Locate the cell with the specified text and output its [x, y] center coordinate. 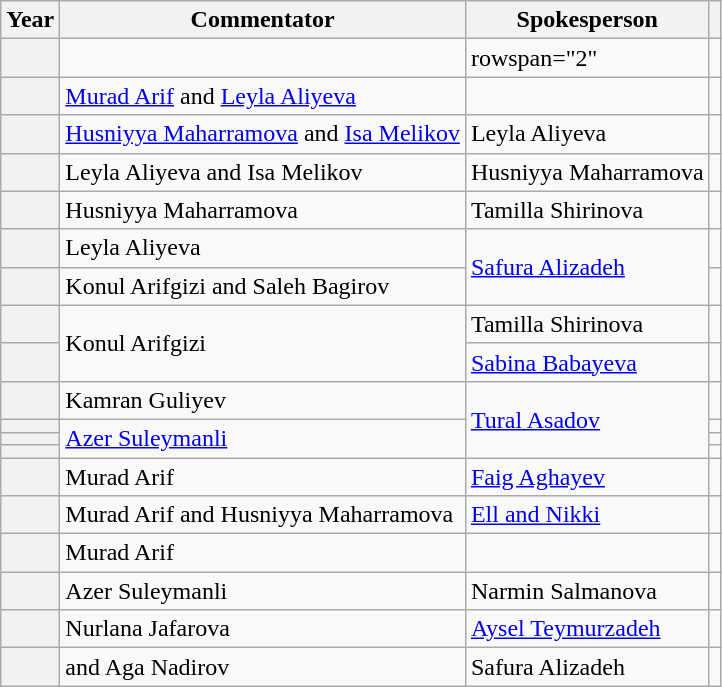
Tural Asadov [587, 419]
Sabina Babayeva [587, 362]
Narmin Salmanova [587, 591]
Faig Aghayev [587, 477]
Spokesperson [587, 20]
Leyla Aliyeva and Isa Melikov [263, 172]
Nurlana Jafarova [263, 629]
Kamran Guliyev [263, 400]
Aysel Teymurzadeh [587, 629]
Konul Arifgizi [263, 343]
Commentator [263, 20]
Murad Arif and Leyla Aliyeva [263, 96]
Ell and Nikki [587, 515]
and Aga Nadirov [263, 667]
Murad Arif and Husniyya Maharramova [263, 515]
Year [30, 20]
Konul Arifgizi and Saleh Bagirov [263, 286]
Husniyya Maharramova and Isa Melikov [263, 134]
rowspan="2" [587, 58]
